Pinpoint the cell where the given text exists, returning its (x, y) midpoint coordinate. 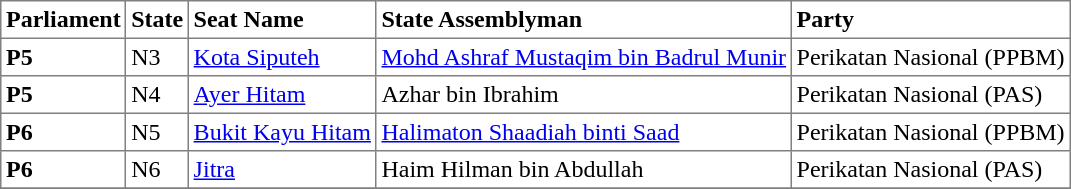
Haim Hilman bin Abdullah (584, 170)
Bukit Kayu Hitam (282, 132)
N5 (157, 132)
N4 (157, 95)
Azhar bin Ibrahim (584, 95)
Mohd Ashraf Mustaqim bin Badrul Munir (584, 57)
Parliament (64, 20)
Seat Name (282, 20)
Kota Siputeh (282, 57)
State (157, 20)
State Assemblyman (584, 20)
N3 (157, 57)
N6 (157, 170)
Halimaton Shaadiah binti Saad (584, 132)
Party (930, 20)
Ayer Hitam (282, 95)
Jitra (282, 170)
